Extract the [X, Y] coordinate from the center of the cell holding the provided text.  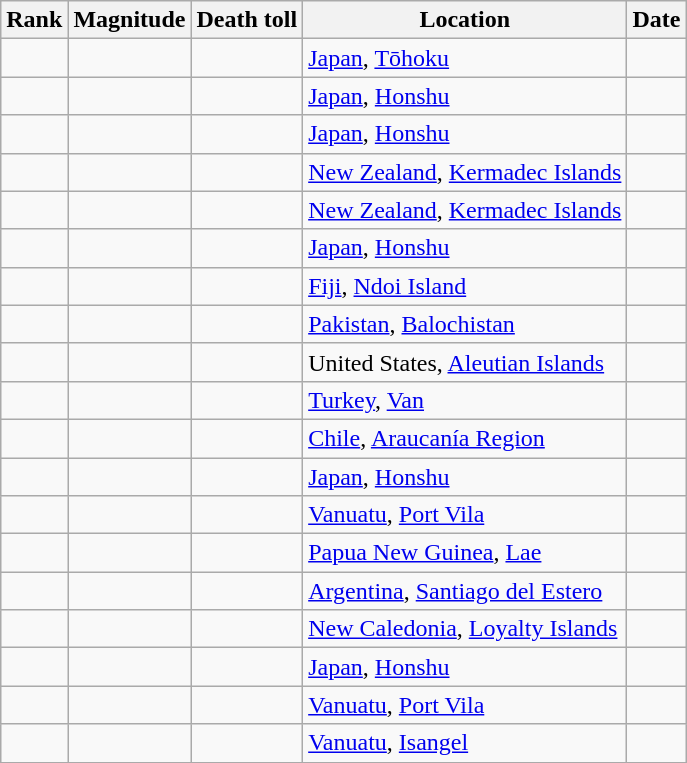
Date [656, 20]
Argentina, Santiago del Estero [465, 591]
Chile, Araucanía Region [465, 438]
Papua New Guinea, Lae [465, 553]
United States, Aleutian Islands [465, 362]
New Caledonia, Loyalty Islands [465, 629]
Vanuatu, Isangel [465, 743]
Death toll [247, 20]
Location [465, 20]
Rank [34, 20]
Turkey, Van [465, 400]
Pakistan, Balochistan [465, 324]
Japan, Tōhoku [465, 58]
Fiji, Ndoi Island [465, 286]
Magnitude [130, 20]
